From the cell containing the given text, extract its center point as (X, Y) coordinate. 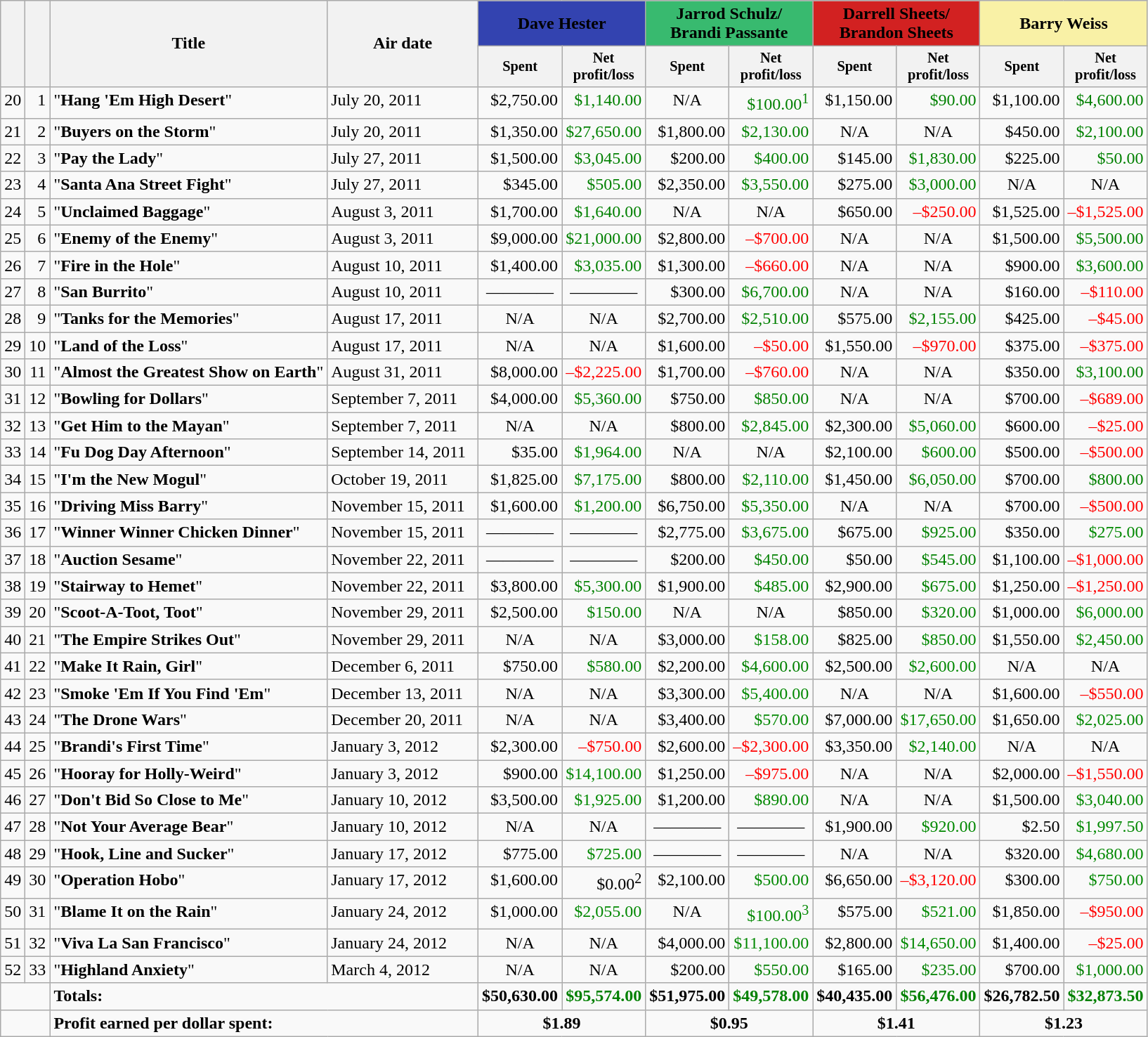
39 (13, 613)
$21,000.00 (604, 238)
Darrell Sheets/Brandon Sheets (896, 24)
"The Drone Wars" (188, 719)
December 6, 2011 (403, 666)
"The Empire Strikes Out" (188, 639)
$2,055.00 (604, 913)
$95,574.00 (604, 996)
36 (13, 533)
$2,140.00 (939, 746)
$14,650.00 (939, 943)
$580.00 (604, 666)
48 (13, 854)
$2,775.00 (687, 533)
16 (38, 506)
44 (13, 746)
$6,650.00 (854, 882)
$4,680.00 (1106, 854)
$5,500.00 (1106, 238)
$5,350.00 (771, 506)
5 (38, 211)
–$970.00 (939, 346)
"Hooray for Holly-Weird" (188, 774)
Profit earned per dollar spent: (264, 1023)
$26,782.50 (1022, 996)
$1,450.00 (854, 479)
December 13, 2011 (403, 693)
11 (38, 372)
$3,040.00 (1106, 800)
10 (38, 346)
$2,200.00 (687, 666)
$235.00 (939, 970)
–$689.00 (1106, 399)
$27,650.00 (604, 131)
$90.00 (939, 103)
$3,400.00 (687, 719)
17 (38, 533)
$1,150.00 (854, 103)
$890.00 (771, 800)
$3,035.00 (604, 265)
46 (13, 800)
$40,435.00 (854, 996)
$3,500.00 (520, 800)
19 (38, 586)
"Highland Anxiety" (188, 970)
$2,025.00 (1106, 719)
$150.00 (604, 613)
$775.00 (520, 854)
$345.00 (520, 185)
Jarrod Schulz/Brandi Passante (729, 24)
$160.00 (1022, 292)
–$3,120.00 (939, 882)
"Santa Ana Street Fight" (188, 185)
$375.00 (1022, 346)
$51,975.00 (687, 996)
"Buyers on the Storm" (188, 131)
$145.00 (854, 158)
$550.00 (771, 970)
$425.00 (1022, 318)
$2,130.00 (771, 131)
–$110.00 (1106, 292)
$2,000.00 (1022, 774)
$32,873.50 (1106, 996)
$6,750.00 (687, 506)
$50,630.00 (520, 996)
52 (13, 970)
"San Burrito" (188, 292)
"Almost the Greatest Show on Earth" (188, 372)
$8,000.00 (520, 372)
"Don't Bid So Close to Me" (188, 800)
$485.00 (771, 586)
3 (38, 158)
50 (13, 913)
13 (38, 426)
$5,400.00 (771, 693)
6 (38, 238)
$3,800.00 (520, 586)
$3,600.00 (1106, 265)
$0.002 (604, 882)
"Viva La San Francisco" (188, 943)
–$375.00 (1106, 346)
$5,360.00 (604, 399)
–$760.00 (771, 372)
42 (13, 693)
$3,300.00 (687, 693)
$3,350.00 (854, 746)
$49,578.00 (771, 996)
October 19, 2011 (403, 479)
$2,450.00 (1106, 639)
"Make It Rain, Girl" (188, 666)
$1,830.00 (939, 158)
–$2,300.00 (771, 746)
"Hook, Line and Sucker" (188, 854)
$2,350.00 (687, 185)
$6,000.00 (1106, 613)
"Winner Winner Chicken Dinner" (188, 533)
"Unclaimed Baggage" (188, 211)
$165.00 (854, 970)
18 (38, 559)
March 4, 2012 (403, 970)
15 (38, 479)
$2,155.00 (939, 318)
$1,800.00 (687, 131)
"Auction Sesame" (188, 559)
$920.00 (939, 827)
$3,100.00 (1106, 372)
$2,700.00 (687, 318)
–$45.00 (1106, 318)
"Smoke 'Em If You Find 'Em" (188, 693)
49 (13, 882)
$1,350.00 (520, 131)
1 (38, 103)
"Blame It on the Rain" (188, 913)
"Enemy of the Enemy" (188, 238)
September 14, 2011 (403, 452)
–$1,000.00 (1106, 559)
9 (38, 318)
"Driving Miss Barry" (188, 506)
–$550.00 (1106, 693)
–$250.00 (939, 211)
$100.003 (771, 913)
$100.001 (771, 103)
–$1,250.00 (1106, 586)
$1,650.00 (1022, 719)
"Hang 'Em High Desert" (188, 103)
$1.23 (1064, 1023)
$1,825.00 (520, 479)
–$950.00 (1106, 913)
"Brandi's First Time" (188, 746)
$1,525.00 (1022, 211)
$1,300.00 (687, 265)
$225.00 (1022, 158)
47 (13, 827)
$725.00 (604, 854)
"Operation Hobo" (188, 882)
38 (13, 586)
$1,997.50 (1106, 827)
45 (13, 774)
–$750.00 (604, 746)
$11,100.00 (771, 943)
43 (13, 719)
$9,000.00 (520, 238)
34 (13, 479)
$5,300.00 (604, 586)
$570.00 (771, 719)
$3,550.00 (771, 185)
$35.00 (520, 452)
8 (38, 292)
$505.00 (604, 185)
35 (13, 506)
"Scoot-A-Toot, Toot" (188, 613)
Air date (403, 44)
$7,175.00 (604, 479)
$2,110.00 (771, 479)
4 (38, 185)
"Fu Dog Day Afternoon" (188, 452)
51 (13, 943)
$1,140.00 (604, 103)
–$660.00 (771, 265)
$1,925.00 (604, 800)
$6,700.00 (771, 292)
Totals: (264, 996)
Title (188, 44)
$521.00 (939, 913)
$1,964.00 (604, 452)
–$1,525.00 (1106, 211)
$2,510.00 (771, 318)
2 (38, 131)
$158.00 (771, 639)
"I'm the New Mogul" (188, 479)
"Get Him to the Mayan" (188, 426)
7 (38, 265)
$2,900.00 (854, 586)
$6,050.00 (939, 479)
$2,845.00 (771, 426)
$825.00 (854, 639)
$14,100.00 (604, 774)
"Land of the Loss" (188, 346)
41 (13, 666)
$400.00 (771, 158)
$1,850.00 (1022, 913)
December 20, 2011 (403, 719)
12 (38, 399)
–$975.00 (771, 774)
$3,675.00 (771, 533)
37 (13, 559)
"Bowling for Dollars" (188, 399)
$2.50 (1022, 827)
$0.95 (729, 1023)
$7,000.00 (854, 719)
"Tanks for the Memories" (188, 318)
$5,060.00 (939, 426)
"Stairway to Hemet" (188, 586)
$3,045.00 (604, 158)
$56,476.00 (939, 996)
Dave Hester (562, 24)
$650.00 (854, 211)
$2,750.00 (520, 103)
"Fire in the Hole" (188, 265)
40 (13, 639)
"Not Your Average Bear" (188, 827)
–$50.00 (771, 346)
Barry Weiss (1064, 24)
–$2,225.00 (604, 372)
$17,650.00 (939, 719)
$925.00 (939, 533)
$1,640.00 (604, 211)
$545.00 (939, 559)
August 31, 2011 (403, 372)
14 (38, 452)
–$1,550.00 (1106, 774)
"Pay the Lady" (188, 158)
$1.41 (896, 1023)
–$700.00 (771, 238)
$1.89 (562, 1023)
